Find where the given text appears and provide that cell's center as (X, Y) coordinate. 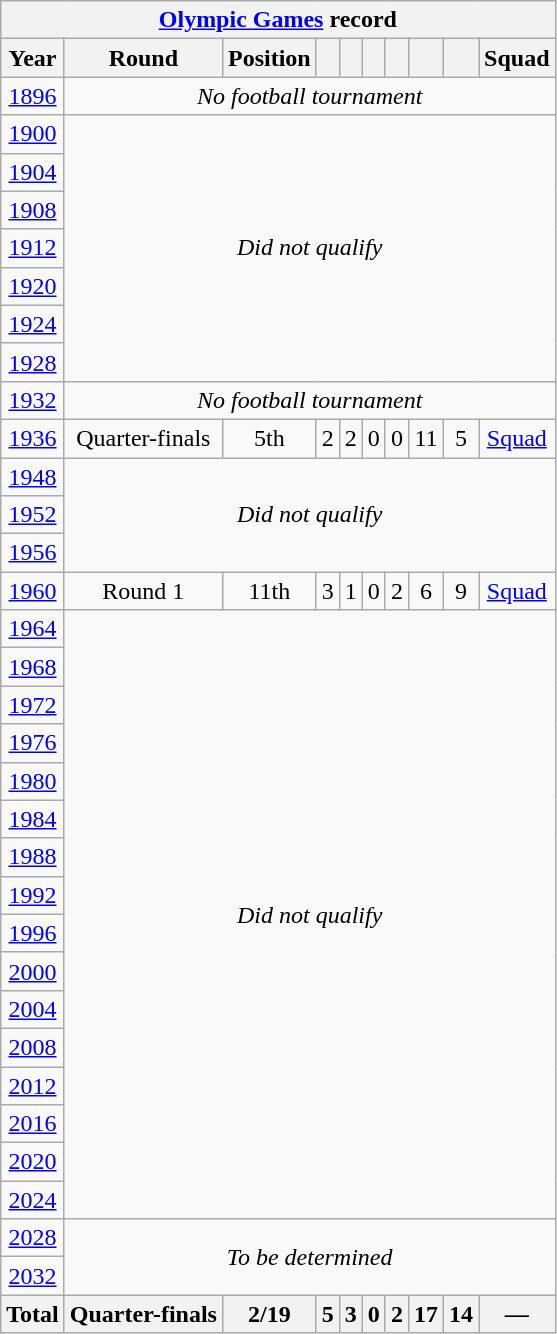
1952 (33, 515)
1936 (33, 438)
1 (350, 591)
1948 (33, 477)
2028 (33, 1238)
Year (33, 58)
2020 (33, 1162)
Olympic Games record (278, 20)
2016 (33, 1124)
1984 (33, 819)
2012 (33, 1085)
Round (143, 58)
1924 (33, 324)
1988 (33, 857)
— (517, 1314)
2008 (33, 1047)
9 (462, 591)
1996 (33, 933)
1912 (33, 248)
11th (269, 591)
1900 (33, 134)
Round 1 (143, 591)
2000 (33, 971)
1904 (33, 172)
6 (426, 591)
17 (426, 1314)
1928 (33, 362)
1964 (33, 629)
1976 (33, 743)
5th (269, 438)
1992 (33, 895)
1956 (33, 553)
2/19 (269, 1314)
1960 (33, 591)
1972 (33, 705)
1932 (33, 400)
Position (269, 58)
Total (33, 1314)
2004 (33, 1009)
1908 (33, 210)
1920 (33, 286)
14 (462, 1314)
11 (426, 438)
2024 (33, 1200)
1980 (33, 781)
1968 (33, 667)
2032 (33, 1276)
1896 (33, 96)
To be determined (310, 1257)
